For the text-containing cell, return its midpoint in (X, Y) coordinate format. 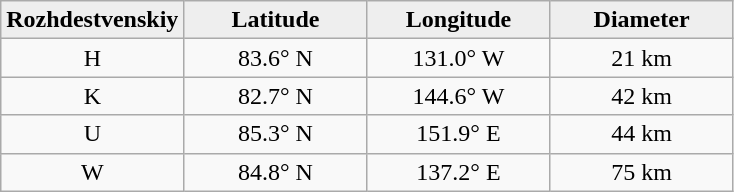
42 km (642, 96)
137.2° E (458, 172)
44 km (642, 134)
U (92, 134)
151.9° E (458, 134)
82.7° N (276, 96)
Longitude (458, 20)
Latitude (276, 20)
K (92, 96)
83.6° N (276, 58)
Diameter (642, 20)
W (92, 172)
21 km (642, 58)
144.6° W (458, 96)
H (92, 58)
Rozhdestvenskiy (92, 20)
84.8° N (276, 172)
85.3° N (276, 134)
131.0° W (458, 58)
75 km (642, 172)
